Locate the cell with the specified text and output its [x, y] center coordinate. 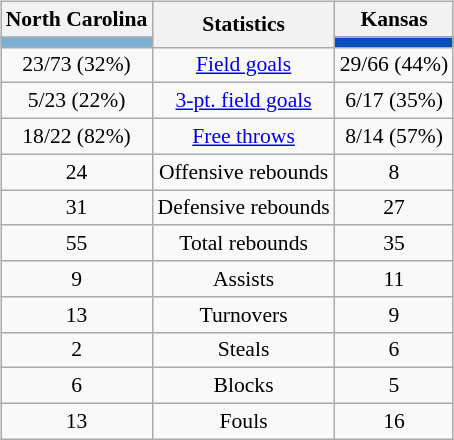
6/17 (35%) [394, 101]
Assists [243, 279]
16 [394, 421]
8 [394, 172]
North Carolina [77, 19]
35 [394, 243]
Field goals [243, 65]
5/23 (22%) [77, 101]
Turnovers [243, 314]
8/14 (57%) [394, 136]
5 [394, 386]
3-pt. field goals [243, 101]
Total rebounds [243, 243]
Statistics [243, 24]
31 [77, 208]
55 [77, 243]
Defensive rebounds [243, 208]
23/73 (32%) [77, 65]
29/66 (44%) [394, 65]
27 [394, 208]
24 [77, 172]
Blocks [243, 386]
Free throws [243, 136]
Kansas [394, 19]
2 [77, 350]
18/22 (82%) [77, 136]
11 [394, 279]
Steals [243, 350]
Offensive rebounds [243, 172]
Fouls [243, 421]
